Provide the [x, y] coordinate of the cell's center where the given text is located.  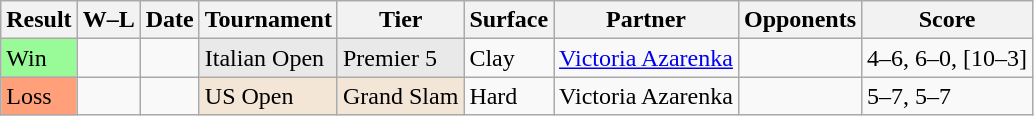
Win [39, 58]
Clay [509, 58]
Score [948, 20]
Date [170, 20]
4–6, 6–0, [10–3] [948, 58]
US Open [268, 96]
Result [39, 20]
Tournament [268, 20]
Loss [39, 96]
Tier [400, 20]
Opponents [800, 20]
Surface [509, 20]
Italian Open [268, 58]
5–7, 5–7 [948, 96]
Grand Slam [400, 96]
Premier 5 [400, 58]
Partner [646, 20]
Hard [509, 96]
W–L [108, 20]
